Determine the (X, Y) coordinate at the center of the cell enclosing the given text.  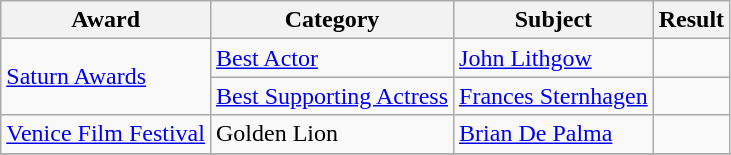
Golden Lion (332, 134)
Frances Sternhagen (554, 96)
Subject (554, 20)
Brian De Palma (554, 134)
Category (332, 20)
John Lithgow (554, 58)
Venice Film Festival (106, 134)
Result (691, 20)
Best Actor (332, 58)
Saturn Awards (106, 77)
Best Supporting Actress (332, 96)
Award (106, 20)
